Detect which cell encompasses the target text, then output its [X, Y] center coordinate. 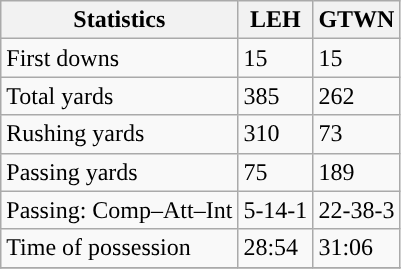
31:06 [356, 248]
73 [356, 134]
GTWN [356, 20]
22-38-3 [356, 210]
28:54 [276, 248]
Statistics [120, 20]
First downs [120, 58]
Rushing yards [120, 134]
LEH [276, 20]
310 [276, 134]
Total yards [120, 96]
189 [356, 172]
Time of possession [120, 248]
262 [356, 96]
75 [276, 172]
385 [276, 96]
Passing yards [120, 172]
Passing: Comp–Att–Int [120, 210]
5-14-1 [276, 210]
